Capture the cell that displays the provided text and extract its [x, y] central coordinate. 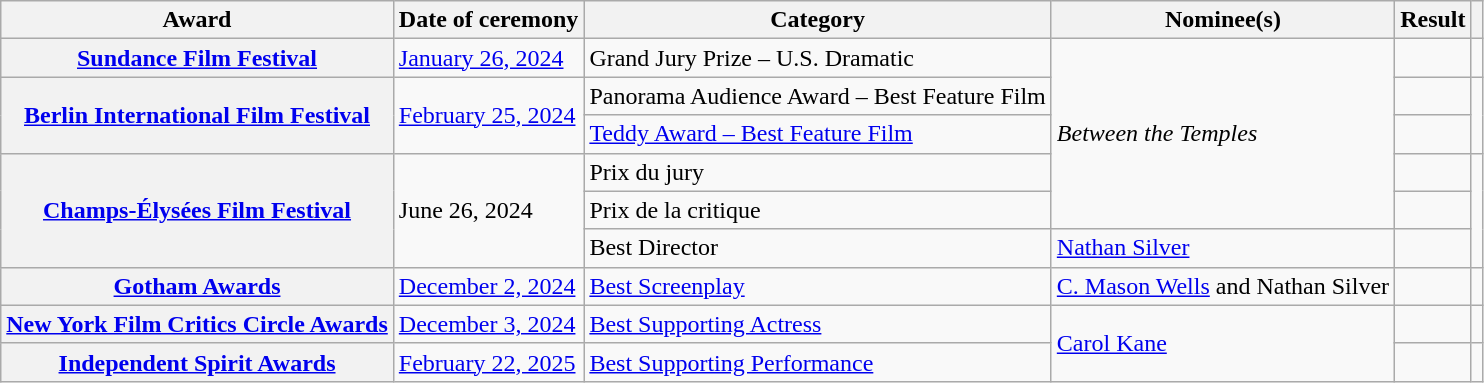
December 2, 2024 [488, 286]
Between the Temples [1222, 134]
Teddy Award – Best Feature Film [818, 134]
Sundance Film Festival [198, 58]
Gotham Awards [198, 286]
Carol Kane [1222, 343]
February 22, 2025 [488, 362]
Best Director [818, 248]
Prix de la critique [818, 210]
Category [818, 20]
June 26, 2024 [488, 210]
Best Supporting Actress [818, 324]
Nathan Silver [1222, 248]
New York Film Critics Circle Awards [198, 324]
Panorama Audience Award – Best Feature Film [818, 96]
Award [198, 20]
December 3, 2024 [488, 324]
Berlin International Film Festival [198, 115]
C. Mason Wells and Nathan Silver [1222, 286]
February 25, 2024 [488, 115]
Result [1433, 20]
Nominee(s) [1222, 20]
Best Screenplay [818, 286]
Best Supporting Performance [818, 362]
Grand Jury Prize – U.S. Dramatic [818, 58]
January 26, 2024 [488, 58]
Prix du jury [818, 172]
Independent Spirit Awards [198, 362]
Date of ceremony [488, 20]
Champs-Élysées Film Festival [198, 210]
